Locate the cell with the specified text and output its [X, Y] center coordinate. 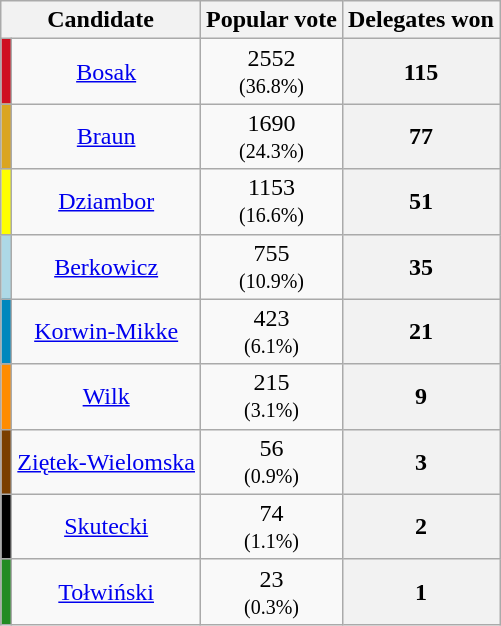
21 [420, 332]
Candidate [101, 20]
2552(36.8%) [272, 72]
Delegates won [420, 20]
77 [420, 136]
74(1.1%) [272, 526]
56(0.9%) [272, 462]
9 [420, 396]
Berkowicz [106, 266]
2 [420, 526]
1690(24.3%) [272, 136]
Dziambor [106, 202]
423(6.1%) [272, 332]
Tołwiński [106, 592]
115 [420, 72]
Korwin-Mikke [106, 332]
Braun [106, 136]
Popular vote [272, 20]
51 [420, 202]
3 [420, 462]
35 [420, 266]
1153(16.6%) [272, 202]
1 [420, 592]
755(10.9%) [272, 266]
Bosak [106, 72]
Skutecki [106, 526]
215(3.1%) [272, 396]
Wilk [106, 396]
Ziętek-Wielomska [106, 462]
23(0.3%) [272, 592]
